Locate the cell with the specified text and output its [x, y] center coordinate. 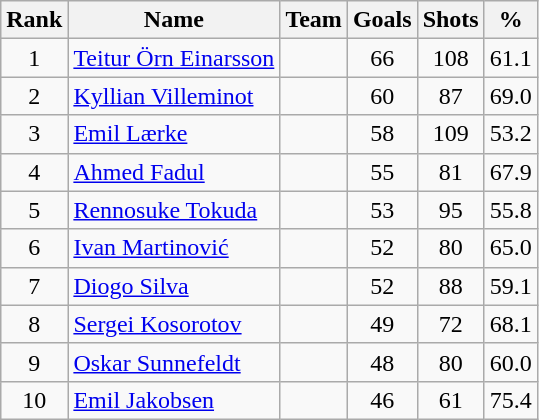
53 [382, 210]
8 [34, 324]
65.0 [510, 248]
108 [450, 58]
% [510, 20]
55 [382, 172]
81 [450, 172]
Teitur Örn Einarsson [174, 58]
87 [450, 96]
7 [34, 286]
Emil Lærke [174, 134]
88 [450, 286]
61.1 [510, 58]
95 [450, 210]
2 [34, 96]
Ahmed Fadul [174, 172]
9 [34, 362]
68.1 [510, 324]
61 [450, 400]
66 [382, 58]
67.9 [510, 172]
60.0 [510, 362]
53.2 [510, 134]
Rank [34, 20]
Shots [450, 20]
Sergei Kosorotov [174, 324]
Ivan Martinović [174, 248]
5 [34, 210]
60 [382, 96]
69.0 [510, 96]
58 [382, 134]
59.1 [510, 286]
49 [382, 324]
6 [34, 248]
1 [34, 58]
109 [450, 134]
Team [314, 20]
46 [382, 400]
55.8 [510, 210]
48 [382, 362]
Emil Jakobsen [174, 400]
Rennosuke Tokuda [174, 210]
4 [34, 172]
75.4 [510, 400]
3 [34, 134]
Kyllian Villeminot [174, 96]
Name [174, 20]
Oskar Sunnefeldt [174, 362]
Goals [382, 20]
Diogo Silva [174, 286]
72 [450, 324]
10 [34, 400]
